Provide the (X, Y) coordinate of the cell's center where the given text is located.  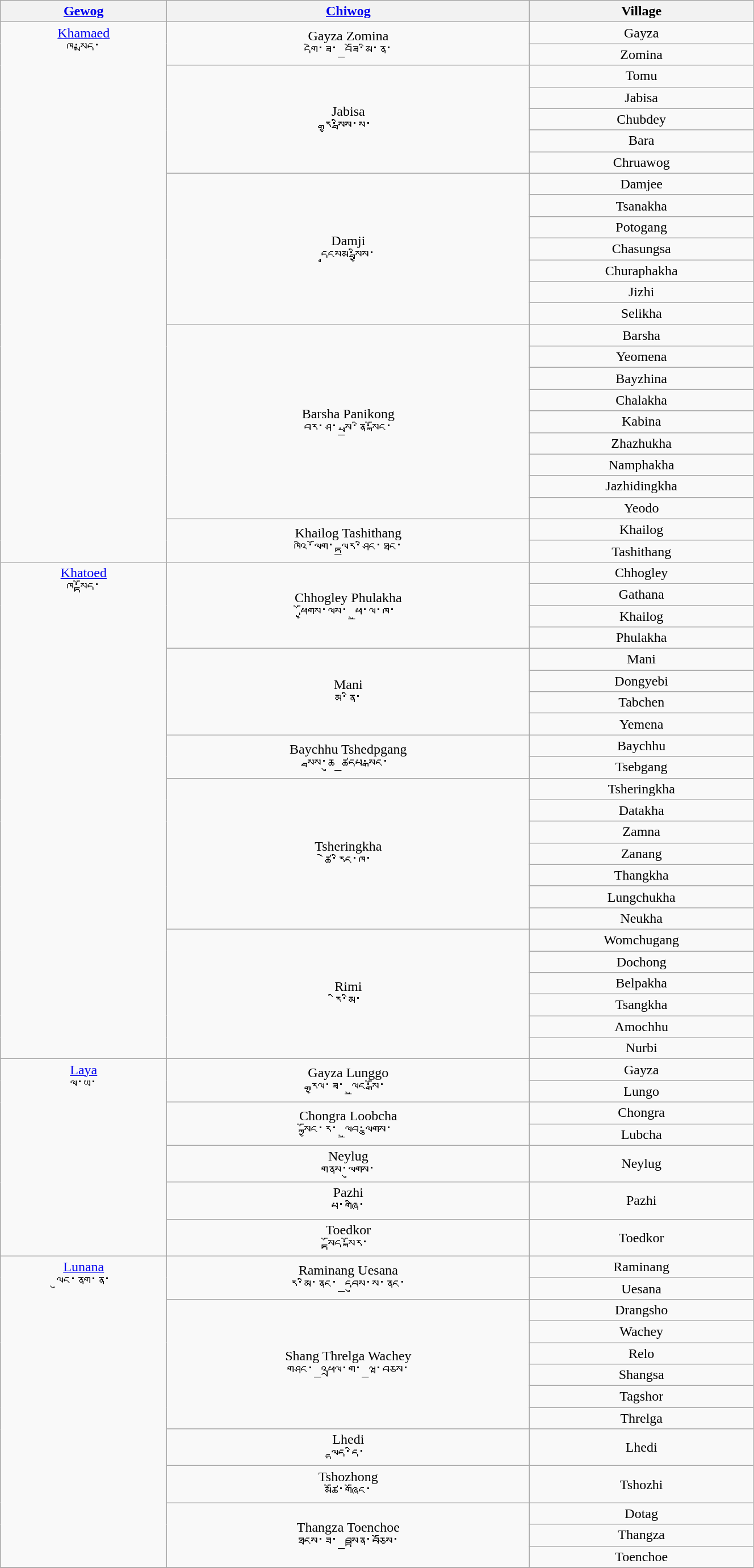
Bara (642, 141)
Bayzhina (642, 379)
Lhediལྷད་དི་ (349, 1447)
Tshozhongམཚོ་གཞོང་ (349, 1485)
Chalakha (642, 400)
Pazhiཔ་གཞི་ (349, 1201)
Drangsho (642, 1310)
Nurbi (642, 1048)
Womchugang (642, 940)
Khailog Tashithangཁའི་ལོག་_ལྟར་ཤིང་ཐང་ (349, 540)
Lunanaལུང་ནག་ན་ (84, 1412)
Zhazhukha (642, 443)
Rimiརི་མི་ (349, 994)
Jabisaརྒྱ་སྦིས་ས་ (349, 119)
Jazhidingkha (642, 486)
Pazhi (642, 1201)
Barsha (642, 335)
Tsheringkhaཚེ་རིང་ཁ་ (349, 854)
Chongra Loobchaསྐྱོང་ར་_ལུབ་ལྕགས་ (349, 1124)
Layaལ་ཡ་ (84, 1158)
Zamna (642, 832)
Maniམ་ནི་ (349, 692)
Yeodo (642, 508)
Neylugགནས་ལུགས་ (349, 1163)
Tsheringkha (642, 789)
Neylug (642, 1163)
Phulakha (642, 638)
Tsanakha (642, 205)
Village (642, 11)
Relo (642, 1353)
Yeomena (642, 357)
Gewog (84, 11)
Zanang (642, 854)
Zomina (642, 54)
Mani (642, 659)
Lungo (642, 1091)
Amochhu (642, 1027)
Damjee (642, 184)
Chasungsa (642, 249)
Raminang (642, 1267)
Tashithang (642, 551)
Neukha (642, 918)
Chhogley Phulakhaཕྱོགས་ལས་_ཕུ་ལ་ཁ་ (349, 605)
Jabisa (642, 98)
Shangsa (642, 1375)
Threlga (642, 1418)
Chiwog (349, 11)
Khatoedཁ་སྟོད་ (84, 810)
Khamaedཁ་སྨད་ (84, 292)
Jizhi (642, 292)
Toenchoe (642, 1557)
Thangkha (642, 875)
Potogang (642, 227)
Gathana (642, 594)
Chhogley (642, 573)
Dotag (642, 1514)
Damjiདྭངསམ་སྦྱིས་ (349, 249)
Toedkor (642, 1237)
Wachey (642, 1331)
Uesana (642, 1288)
Yemena (642, 724)
Tshozhi (642, 1485)
Toedkorསྟོད་སྐོར་ (349, 1237)
Baychhu Tshedpgangསྦས་ཆུ_ཚདཔ་སྒང་ (349, 756)
Lhedi (642, 1447)
Chubdey (642, 119)
Dochong (642, 962)
Lungchukha (642, 897)
Lubcha (642, 1134)
Shang Threlga Wacheyགཤང་_འཕྲལ་ག་_ཝ་བཅས་ (349, 1364)
Gayza Zominaདགེ་ཟ་_བཟོ་མི་ན་ (349, 44)
Tabchen (642, 703)
Tsebgang (642, 767)
Datakha (642, 810)
Chruawog (642, 162)
Barsha Panikongབར་ཤ་_སྤ་ནི་སྐོང་ (349, 422)
Raminang Uesanaར་མི་ནང་_དབུས་ས་ནང་ (349, 1277)
Churaphakha (642, 271)
Gayza Lunggoརྒྱལ་ཟ་_ལུང་སྒོ་ (349, 1081)
Chongra (642, 1113)
Selikha (642, 314)
Belpakha (642, 983)
Thangza Toenchoeཐངས་ཟ་_བསྟན་བཅོས་ (349, 1535)
Tomu (642, 76)
Kabina (642, 422)
Thangza (642, 1535)
Baychhu (642, 746)
Tsangkha (642, 1005)
Namphakha (642, 465)
Tagshor (642, 1397)
Dongyebi (642, 681)
